Detect which cell encompasses the target text, then output its [X, Y] center coordinate. 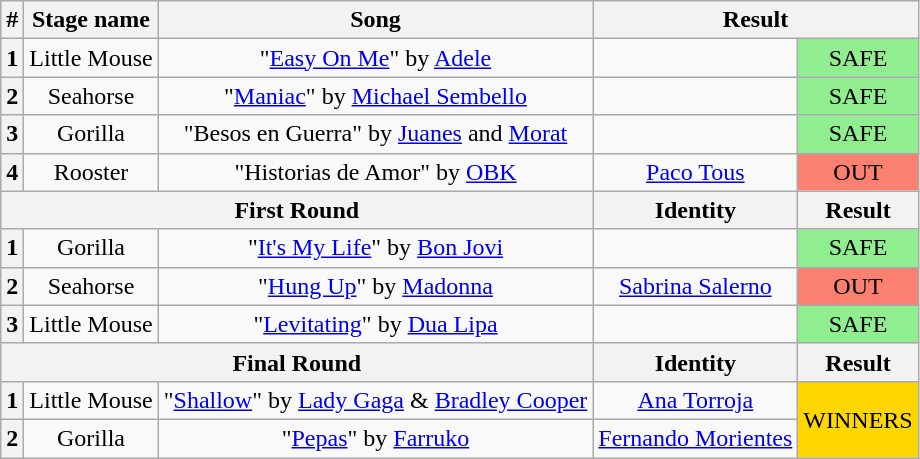
Paco Tous [696, 172]
Rooster [91, 172]
Fernando Morientes [696, 438]
"Maniac" by Michael Sembello [376, 96]
First Round [297, 210]
Final Round [297, 362]
Stage name [91, 20]
"Levitating" by Dua Lipa [376, 324]
"It's My Life" by Bon Jovi [376, 248]
"Hung Up" by Madonna [376, 286]
# [12, 20]
"Easy On Me" by Adele [376, 58]
"Historias de Amor" by OBK [376, 172]
Ana Torroja [696, 400]
"Shallow" by Lady Gaga & Bradley Cooper [376, 400]
"Besos en Guerra" by Juanes and Morat [376, 134]
Sabrina Salerno [696, 286]
4 [12, 172]
Song [376, 20]
"Pepas" by Farruko [376, 438]
WINNERS [858, 419]
